For the text-containing cell, return its midpoint in (X, Y) coordinate format. 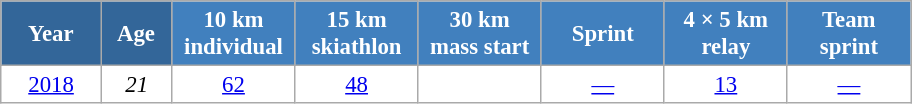
Year (52, 34)
10 km individual (234, 34)
48 (356, 85)
Age (136, 34)
21 (136, 85)
Sprint (602, 34)
2018 (52, 85)
13 (726, 85)
62 (234, 85)
Team sprint (848, 34)
30 km mass start (480, 34)
4 × 5 km relay (726, 34)
15 km skiathlon (356, 34)
